Search for the cell housing the specified text and yield its (x, y) center coordinate. 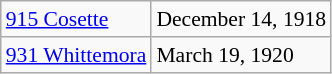
December 14, 1918 (241, 19)
931 Whittemora (76, 55)
March 19, 1920 (241, 55)
915 Cosette (76, 19)
